From the cell containing the given text, extract its center point as (x, y) coordinate. 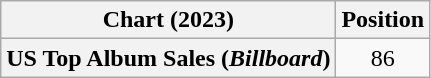
US Top Album Sales (Billboard) (168, 58)
Position (383, 20)
Chart (2023) (168, 20)
86 (383, 58)
